Scan for the cell matching the given text and deliver its (X, Y) coordinate at center. 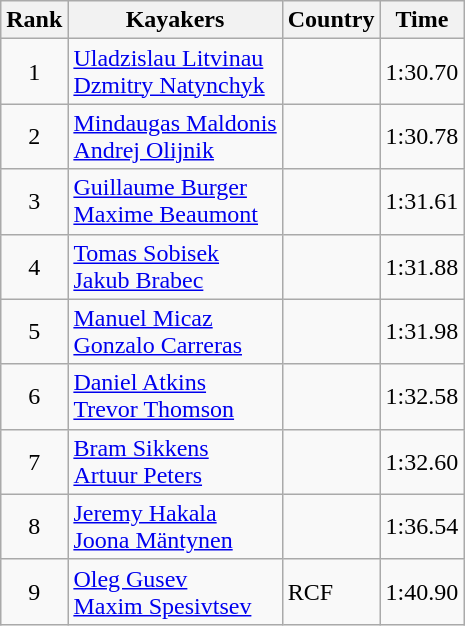
9 (34, 592)
Tomas SobisekJakub Brabec (175, 266)
1:36.54 (422, 526)
Uladzislau LitvinauDzmitry Natynchyk (175, 72)
4 (34, 266)
RCF (331, 592)
Jeremy HakalaJoona Mäntynen (175, 526)
1:32.60 (422, 462)
1:31.88 (422, 266)
Guillaume BurgerMaxime Beaumont (175, 202)
6 (34, 396)
5 (34, 332)
2 (34, 136)
1:31.61 (422, 202)
Manuel MicazGonzalo Carreras (175, 332)
1:30.78 (422, 136)
1:40.90 (422, 592)
1:30.70 (422, 72)
Kayakers (175, 20)
1 (34, 72)
Bram SikkensArtuur Peters (175, 462)
Daniel AtkinsTrevor Thomson (175, 396)
Country (331, 20)
3 (34, 202)
Mindaugas MaldonisAndrej Olijnik (175, 136)
8 (34, 526)
1:32.58 (422, 396)
Time (422, 20)
1:31.98 (422, 332)
Oleg GusevMaxim Spesivtsev (175, 592)
Rank (34, 20)
7 (34, 462)
